Determine the (x, y) coordinate at the center of the cell enclosing the given text.  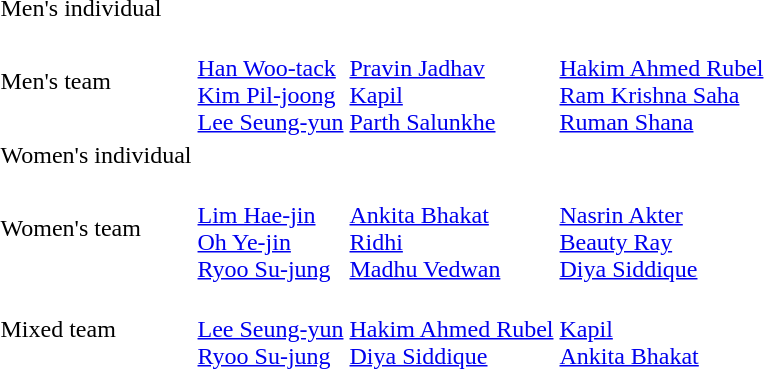
Ankita BhakatRidhiMadhu Vedwan (452, 228)
Lim Hae-jinOh Ye-jinRyoo Su-jung (270, 228)
Han Woo-tackKim Pil-joongLee Seung-yun (270, 82)
Pravin JadhavKapilParth Salunkhe (452, 82)
